Search for the cell housing the specified text and yield its (x, y) center coordinate. 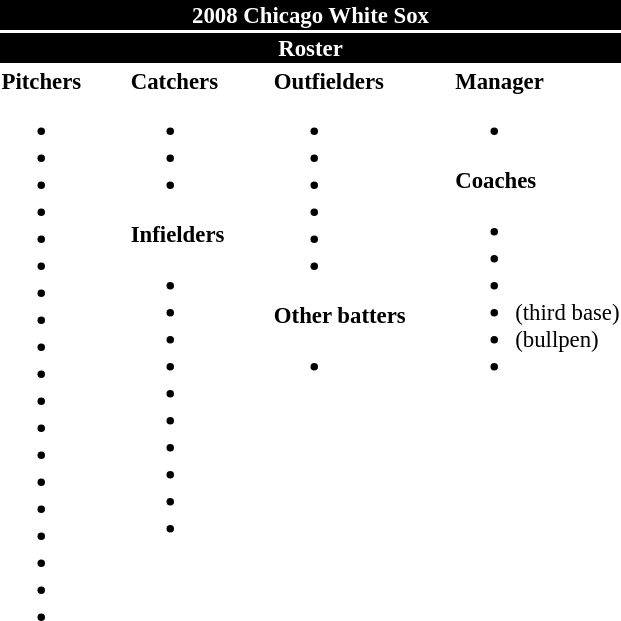
2008 Chicago White Sox (310, 15)
Roster (310, 48)
